Find where the given text appears and provide that cell's center as (X, Y) coordinate. 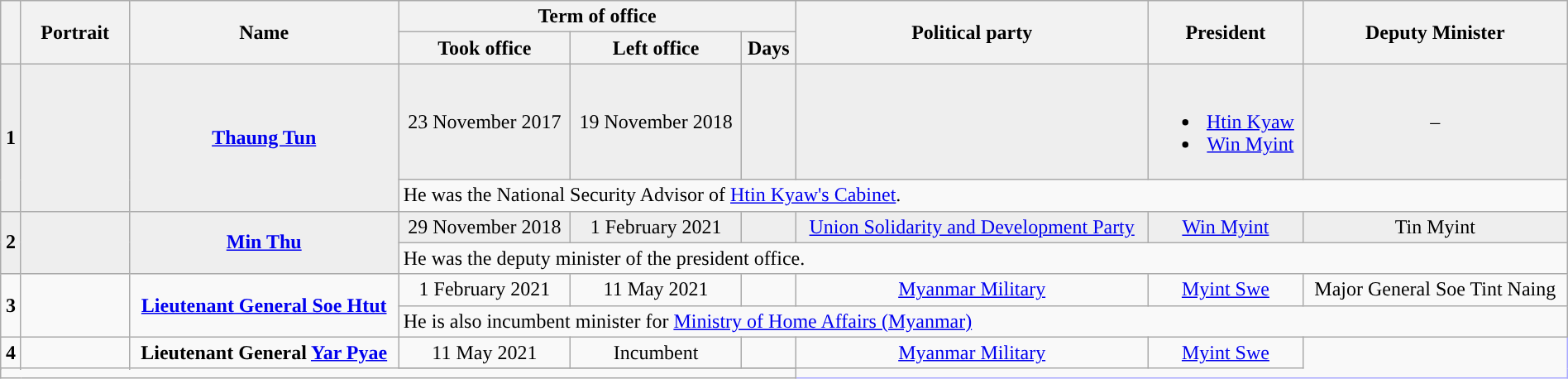
President (1226, 32)
Lieutenant General Yar Pyae (264, 353)
Term of office (597, 17)
Portrait (74, 32)
3 (11, 305)
Took office (485, 48)
Days (769, 48)
Incumbent (655, 353)
Htin KyawWin Myint (1226, 122)
Min Thu (264, 242)
Thaung Tun (264, 137)
4 (11, 353)
Tin Myint (1435, 227)
He was the National Security Advisor of Htin Kyaw's Cabinet. (982, 195)
Left office (655, 48)
Major General Soe Tint Naing (1435, 290)
Deputy Minister (1435, 32)
– (1435, 122)
29 November 2018 (485, 227)
He was the deputy minister of the president office. (982, 258)
2 (11, 242)
Political party (973, 32)
He is also incumbent minister for Ministry of Home Affairs (Myanmar) (982, 321)
Lieutenant General Soe Htut (264, 305)
1 (11, 137)
23 November 2017 (485, 122)
19 November 2018 (655, 122)
Union Solidarity and Development Party (973, 227)
Win Myint (1226, 227)
Name (264, 32)
